Output the (X, Y) coordinate of the center of the cell containing the given text.  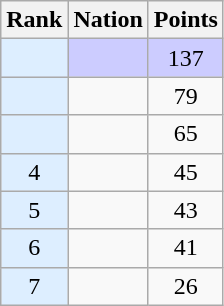
5 (34, 210)
79 (186, 96)
26 (186, 286)
4 (34, 172)
Nation (108, 20)
Points (186, 20)
45 (186, 172)
6 (34, 248)
Rank (34, 20)
65 (186, 134)
137 (186, 58)
43 (186, 210)
41 (186, 248)
7 (34, 286)
